Detect which cell encompasses the target text, then output its [x, y] center coordinate. 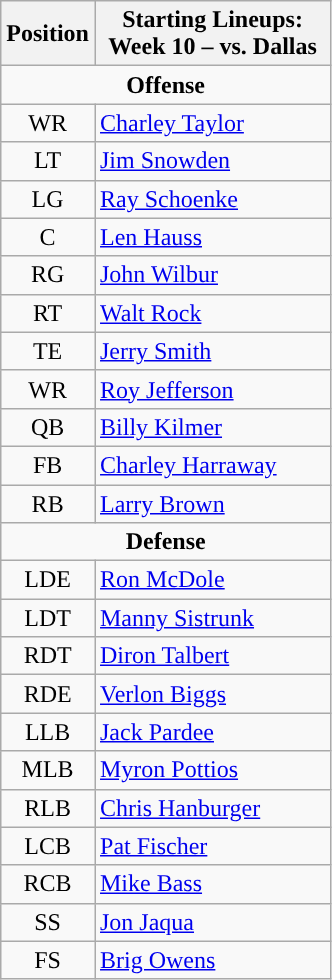
RB [48, 503]
QB [48, 427]
SS [48, 922]
Position [48, 34]
Mike Bass [212, 884]
Brig Owens [212, 960]
TE [48, 351]
LLB [48, 732]
John Wilbur [212, 275]
FS [48, 960]
Len Hauss [212, 237]
Diron Talbert [212, 656]
Manny Sistrunk [212, 618]
Ray Schoenke [212, 199]
Walt Rock [212, 313]
RDE [48, 694]
LG [48, 199]
Pat Fischer [212, 846]
Ron McDole [212, 580]
Charley Harraway [212, 465]
Jon Jaqua [212, 922]
Jack Pardee [212, 732]
Charley Taylor [212, 123]
RLB [48, 808]
Defense [166, 542]
FB [48, 465]
RDT [48, 656]
Verlon Biggs [212, 694]
Jim Snowden [212, 161]
Jerry Smith [212, 351]
C [48, 237]
LDE [48, 580]
LCB [48, 846]
RCB [48, 884]
Myron Pottios [212, 770]
Roy Jefferson [212, 389]
RT [48, 313]
LDT [48, 618]
Starting Lineups: Week 10 – vs. Dallas [212, 34]
Larry Brown [212, 503]
Offense [166, 85]
Chris Hanburger [212, 808]
Billy Kilmer [212, 427]
LT [48, 161]
MLB [48, 770]
RG [48, 275]
